For the text-containing cell, return its midpoint in (x, y) coordinate format. 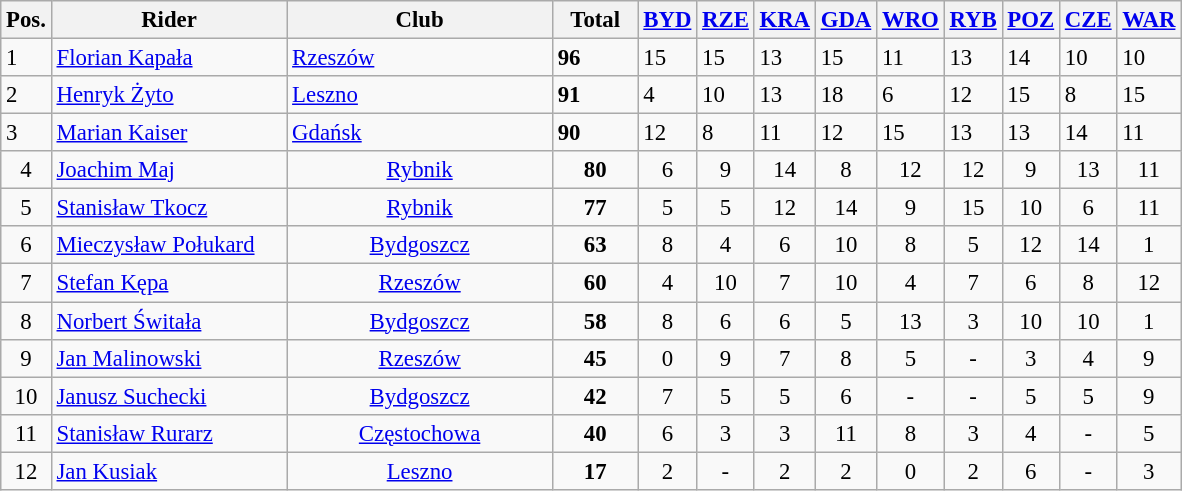
WRO (911, 20)
Pos. (26, 20)
Marian Kaiser (169, 133)
GDA (846, 20)
RYB (973, 20)
RZE (726, 20)
Rider (169, 20)
60 (595, 283)
Total (595, 20)
Jan Malinowski (169, 358)
91 (595, 95)
Częstochowa (420, 433)
Stanisław Rurarz (169, 433)
Janusz Suchecki (169, 396)
KRA (784, 20)
WAR (1149, 20)
Gdańsk (420, 133)
Stanisław Tkocz (169, 208)
Joachim Maj (169, 170)
63 (595, 245)
Mieczysław Połukard (169, 245)
96 (595, 58)
80 (595, 170)
Stefan Kępa (169, 283)
58 (595, 321)
POZ (1030, 20)
42 (595, 396)
Club (420, 20)
Florian Kapała (169, 58)
CZE (1088, 20)
45 (595, 358)
BYD (668, 20)
Henryk Żyto (169, 95)
Jan Kusiak (169, 471)
Norbert Świtała (169, 321)
40 (595, 433)
77 (595, 208)
18 (846, 95)
90 (595, 133)
17 (595, 471)
